Return (X, Y) of the center of cell containing provided text 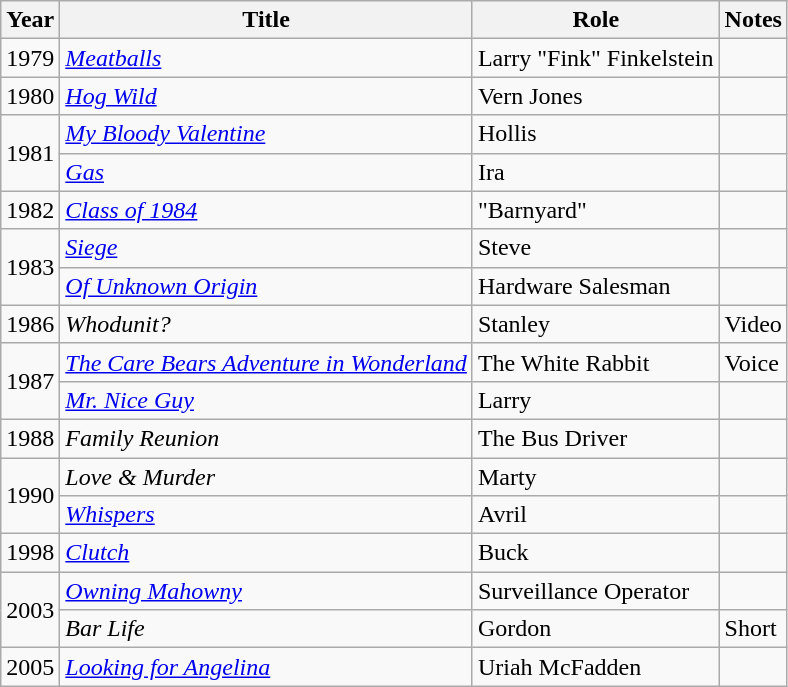
Of Unknown Origin (266, 286)
1998 (30, 553)
Siege (266, 248)
Avril (596, 515)
Larry "Fink" Finkelstein (596, 58)
Gordon (596, 629)
Looking for Angelina (266, 667)
Meatballs (266, 58)
Mr. Nice Guy (266, 400)
2005 (30, 667)
1988 (30, 438)
1987 (30, 381)
1983 (30, 267)
1979 (30, 58)
Stanley (596, 324)
Role (596, 20)
Year (30, 20)
Whispers (266, 515)
Vern Jones (596, 96)
Surveillance Operator (596, 591)
Voice (753, 362)
Uriah McFadden (596, 667)
Class of 1984 (266, 210)
Ira (596, 172)
1982 (30, 210)
Larry (596, 400)
The White Rabbit (596, 362)
Love & Murder (266, 477)
Short (753, 629)
Hog Wild (266, 96)
The Care Bears Adventure in Wonderland (266, 362)
Bar Life (266, 629)
2003 (30, 610)
Whodunit? (266, 324)
Hardware Salesman (596, 286)
Title (266, 20)
"Barnyard" (596, 210)
1981 (30, 153)
1986 (30, 324)
Notes (753, 20)
Clutch (266, 553)
Family Reunion (266, 438)
The Bus Driver (596, 438)
1990 (30, 496)
1980 (30, 96)
Buck (596, 553)
Video (753, 324)
Steve (596, 248)
Marty (596, 477)
Hollis (596, 134)
My Bloody Valentine (266, 134)
Gas (266, 172)
Owning Mahowny (266, 591)
